Provide the [x, y] coordinate of the cell's center where the given text is located.  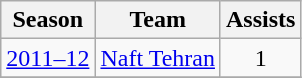
Assists [260, 20]
1 [260, 58]
2011–12 [48, 58]
Season [48, 20]
Team [158, 20]
Naft Tehran [158, 58]
